Detect which cell encompasses the target text, then output its (X, Y) center coordinate. 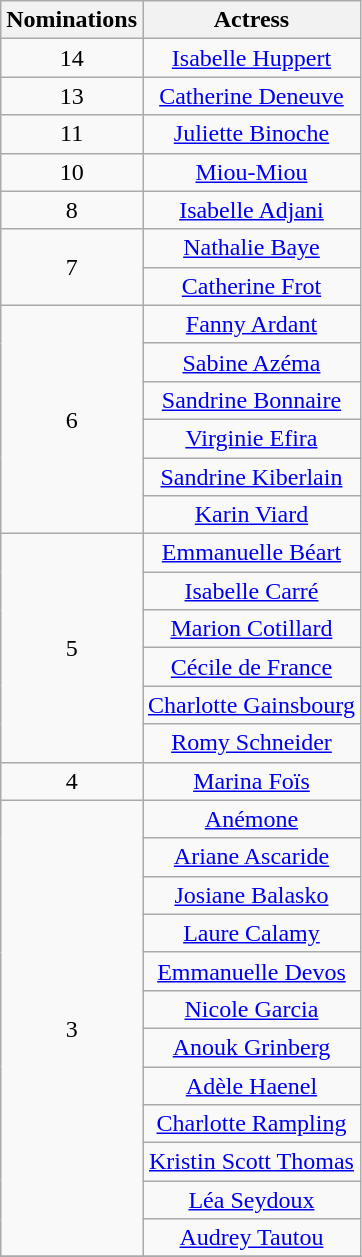
Nominations (72, 20)
Cécile de France (251, 667)
3 (72, 1028)
Romy Schneider (251, 743)
13 (72, 96)
Emmanuelle Béart (251, 553)
Charlotte Rampling (251, 1124)
Sandrine Bonnaire (251, 400)
Adèle Haenel (251, 1085)
Miou-Miou (251, 172)
Karin Viard (251, 515)
Sabine Azéma (251, 362)
Juliette Binoche (251, 134)
Audrey Tautou (251, 1238)
Nathalie Baye (251, 248)
6 (72, 419)
Kristin Scott Thomas (251, 1162)
Isabelle Huppert (251, 58)
Isabelle Adjani (251, 210)
Marion Cotillard (251, 629)
Emmanuelle Devos (251, 971)
Anouk Grinberg (251, 1047)
Catherine Deneuve (251, 96)
Ariane Ascaride (251, 857)
Josiane Balasko (251, 895)
Actress (251, 20)
14 (72, 58)
8 (72, 210)
10 (72, 172)
Virginie Efira (251, 438)
Marina Foïs (251, 781)
Anémone (251, 819)
Nicole Garcia (251, 1009)
4 (72, 781)
11 (72, 134)
Isabelle Carré (251, 591)
Fanny Ardant (251, 324)
7 (72, 267)
Sandrine Kiberlain (251, 477)
Charlotte Gainsbourg (251, 705)
Léa Seydoux (251, 1200)
Laure Calamy (251, 933)
Catherine Frot (251, 286)
5 (72, 648)
